Search for the cell housing the specified text and yield its [x, y] center coordinate. 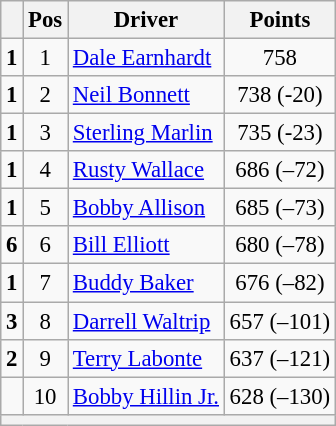
738 (-20) [280, 95]
8 [46, 321]
657 (–101) [280, 321]
Points [280, 20]
Bobby Hillin Jr. [146, 396]
758 [280, 58]
676 (–82) [280, 283]
10 [46, 396]
680 (–78) [280, 245]
628 (–130) [280, 396]
Dale Earnhardt [146, 58]
Terry Labonte [146, 358]
Driver [146, 20]
4 [46, 170]
Bobby Allison [146, 208]
Neil Bonnett [146, 95]
Pos [46, 20]
7 [46, 283]
685 (–73) [280, 208]
Bill Elliott [146, 245]
686 (–72) [280, 170]
Rusty Wallace [146, 170]
735 (-23) [280, 133]
637 (–121) [280, 358]
5 [46, 208]
Sterling Marlin [146, 133]
Darrell Waltrip [146, 321]
9 [46, 358]
Buddy Baker [146, 283]
